For the text-containing cell, return its midpoint in [X, Y] coordinate format. 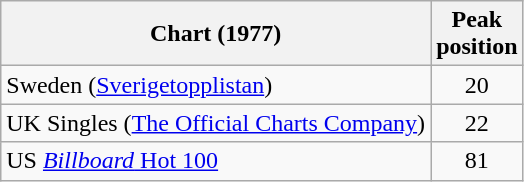
20 [477, 85]
22 [477, 123]
Sweden (Sverigetopplistan) [216, 85]
81 [477, 161]
Peakposition [477, 34]
UK Singles (The Official Charts Company) [216, 123]
Chart (1977) [216, 34]
US Billboard Hot 100 [216, 161]
